Locate the cell with the specified text and output its (X, Y) center coordinate. 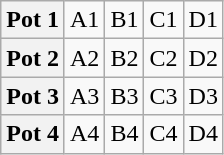
B3 (124, 96)
C4 (164, 134)
D3 (203, 96)
C1 (164, 20)
C2 (164, 58)
A4 (84, 134)
Pot 3 (33, 96)
B1 (124, 20)
C3 (164, 96)
A2 (84, 58)
B2 (124, 58)
Pot 1 (33, 20)
D4 (203, 134)
B4 (124, 134)
Pot 2 (33, 58)
A3 (84, 96)
D1 (203, 20)
D2 (203, 58)
Pot 4 (33, 134)
A1 (84, 20)
